Capture the cell that displays the provided text and extract its (x, y) central coordinate. 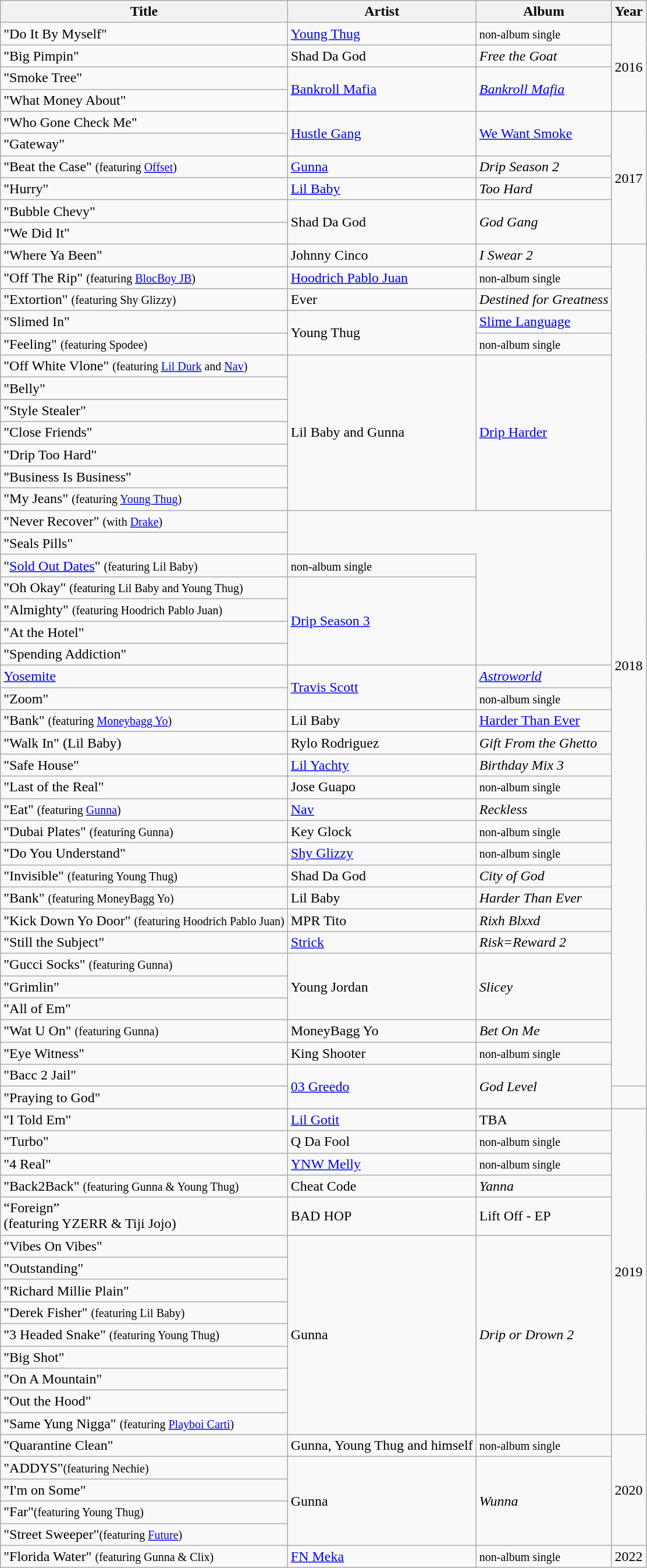
Bet On Me (543, 1031)
"Grimlin" (144, 987)
"I Told Em" (144, 1120)
"We Did It" (144, 233)
"Slimed In" (144, 322)
Drip or Drown 2 (543, 1335)
"Off The Rip" (featuring BlocBoy JB) (144, 278)
Nav (382, 809)
Key Glock (382, 831)
"Bank" (featuring Moneybagg Yo) (144, 721)
Gunna, Young Thug and himself (382, 1446)
"Do You Understand" (144, 854)
Year (628, 12)
Yosemite (144, 677)
"Sold Out Dates" (featuring Lil Baby) (144, 565)
"Who Gone Check Me" (144, 122)
"Big Shot" (144, 1357)
"Almighty" (featuring Hoodrich Pablo Juan) (144, 610)
2016 (628, 67)
Young Jordan (382, 986)
"ADDYS"(featuring Nechie) (144, 1468)
"Gucci Socks" (featuring Gunna) (144, 964)
"Out the Hood" (144, 1401)
"Feeling" (featuring Spodee) (144, 344)
"Bubble Chevy" (144, 211)
Astroworld (543, 677)
"Beat the Case" (featuring Offset) (144, 167)
"Business Is Business" (144, 477)
Drip Harder (543, 433)
"Style Stealer" (144, 410)
"Eat" (featuring Gunna) (144, 809)
Ever (382, 300)
YNW Melly (382, 1164)
"Smoke Tree" (144, 78)
Hustle Gang (382, 133)
Rylo Rodriguez (382, 743)
God Gang (543, 222)
"3 Headed Snake" (featuring Young Thug) (144, 1335)
2019 (628, 1272)
Lil Baby and Gunna (382, 433)
"Do It By Myself" (144, 34)
"Bank" (featuring MoneyBagg Yo) (144, 898)
Wunna (543, 1501)
Artist (382, 12)
"Still the Subject" (144, 942)
"Spending Addiction" (144, 654)
Rixh Blxxd (543, 920)
"Gateway" (144, 144)
Risk=Reward 2 (543, 942)
03 Greedo (382, 1086)
"Safe House" (144, 765)
BAD HOP (382, 1216)
Title (144, 12)
“Foreign”(featuring YZERR & Tiji Jojo) (144, 1216)
Gift From the Ghetto (543, 743)
"Outstanding" (144, 1268)
"Invisible" (featuring Young Thug) (144, 876)
TBA (543, 1120)
"Eye Witness" (144, 1053)
City of God (543, 876)
"Zoom" (144, 699)
Strick (382, 942)
"Vibes On Vibes" (144, 1246)
"Never Recover" (with Drake) (144, 521)
We Want Smoke (543, 133)
"Bacc 2 Jail" (144, 1075)
"Oh Okay" (featuring Lil Baby and Young Thug) (144, 587)
"I'm on Some" (144, 1490)
"Back2Back" (featuring Gunna & Young Thug) (144, 1186)
"On A Mountain" (144, 1379)
"At the Hotel" (144, 632)
Lil Gotit (382, 1120)
"Last of the Real" (144, 787)
"Dubai Plates" (featuring Gunna) (144, 831)
"Off White Vlone" (featuring Lil Durk and Nav) (144, 366)
King Shooter (382, 1053)
"Wat U On" (featuring Gunna) (144, 1031)
2017 (628, 178)
I Swear 2 (543, 255)
Hoodrich Pablo Juan (382, 278)
MPR Tito (382, 920)
Reckless (543, 809)
FN Meka (382, 1556)
"Hurry" (144, 189)
Lil Yachty (382, 765)
"Derek Fisher" (featuring Lil Baby) (144, 1312)
Q Da Fool (382, 1142)
"Seals Pills" (144, 543)
"Street Sweeper"(featuring Future) (144, 1534)
"My Jeans" (featuring Young Thug) (144, 499)
"Big Pimpin" (144, 56)
2020 (628, 1490)
Shy Glizzy (382, 854)
"Close Friends" (144, 433)
2022 (628, 1556)
"Turbo" (144, 1142)
Destined for Greatness (543, 300)
"Extortion" (featuring Shy Glizzy) (144, 300)
Too Hard (543, 189)
"Walk In" (Lil Baby) (144, 743)
"Same Yung Nigga" (featuring Playboi Carti) (144, 1424)
Album (543, 12)
Yanna (543, 1186)
Jose Guapo (382, 787)
"Richard Millie Plain" (144, 1290)
Drip Season 2 (543, 167)
Drip Season 3 (382, 621)
"Where Ya Been" (144, 255)
Travis Scott (382, 688)
Birthday Mix 3 (543, 765)
Slime Language (543, 322)
"All of Em" (144, 1009)
Cheat Code (382, 1186)
Lift Off - EP (543, 1216)
"Praying to God" (144, 1098)
"Florida Water" (featuring Gunna & Clix) (144, 1556)
Free the Goat (543, 56)
2018 (628, 665)
Johnny Cinco (382, 255)
God Level (543, 1086)
"Far"(featuring Young Thug) (144, 1512)
MoneyBagg Yo (382, 1031)
"Drip Too Hard" (144, 455)
"Kick Down Yo Door" (featuring Hoodrich Pablo Juan) (144, 920)
"4 Real" (144, 1164)
Slicey (543, 986)
"Quarantine Clean" (144, 1446)
"What Money About" (144, 100)
"Belly" (144, 388)
